Determine the (X, Y) coordinate at the center of the cell enclosing the given text.  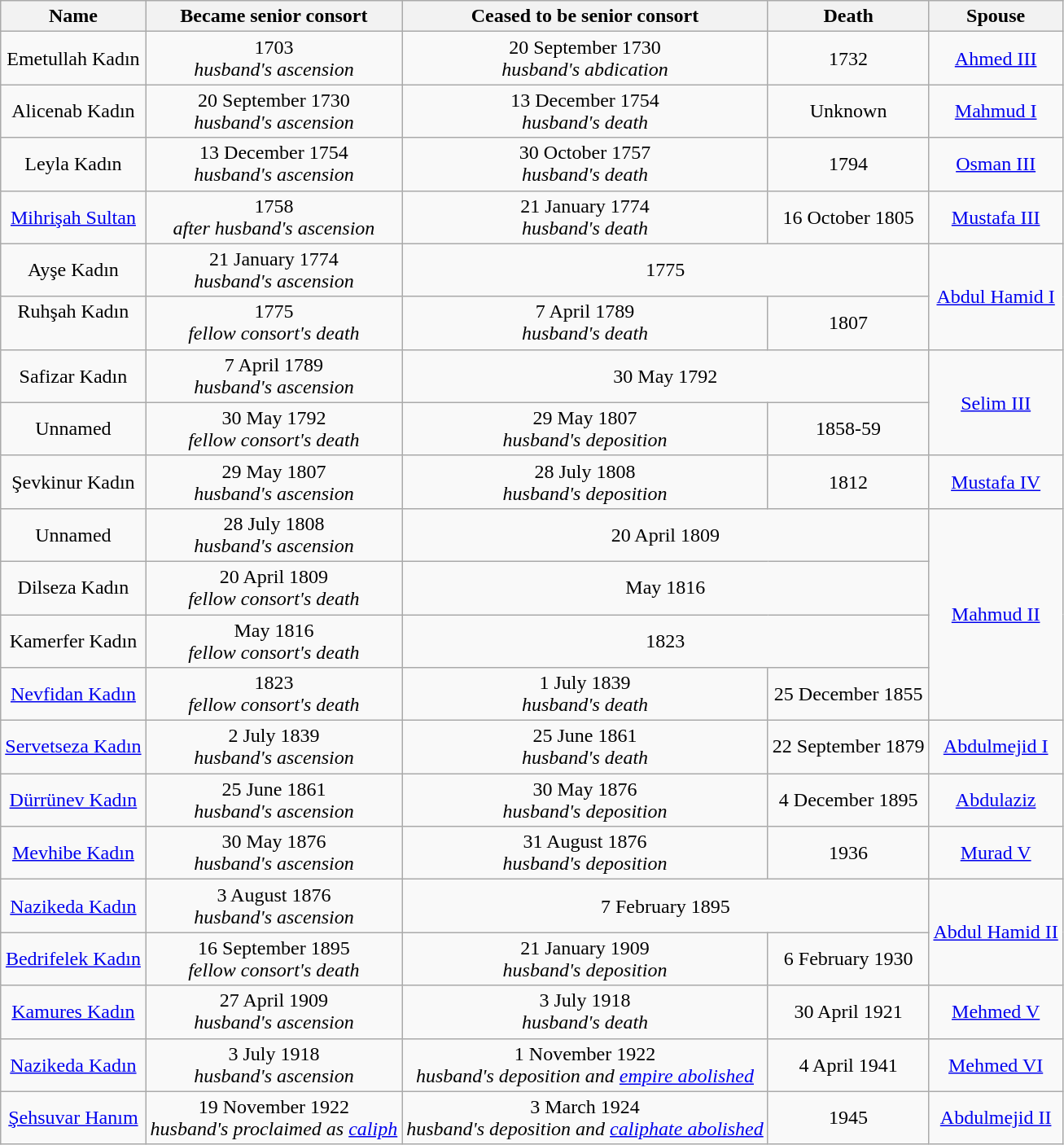
Mustafa III (996, 217)
Mehmed VI (996, 1065)
21 January 1774husband's death (585, 217)
21 January 1909husband's deposition (585, 959)
30 May 1792 (666, 376)
1858-59 (848, 428)
Selim III (996, 402)
4 December 1895 (848, 800)
1775fellow consort's death (274, 322)
Became senior consort (274, 16)
3 July 1918husband's ascension (274, 1065)
3 March 1924husband's deposition and caliphate abolished (585, 1117)
1758after husband's ascension (274, 217)
1823 (666, 640)
20 April 1809 (666, 534)
Death (848, 16)
Ayşe Kadın (73, 270)
20 April 1809fellow consort's death (274, 588)
13 December 1754husband's death (585, 111)
30 April 1921 (848, 1011)
May 1816fellow consort's death (274, 640)
Abdul Hamid I (996, 296)
Abdulmejid II (996, 1117)
1823fellow consort's death (274, 694)
1936 (848, 853)
19 November 1922husband's proclaimed as caliph (274, 1117)
1 July 1839husband's death (585, 694)
Dilseza Kadın (73, 588)
16 October 1805 (848, 217)
22 September 1879 (848, 748)
31 August 1876husband's deposition (585, 853)
Kamerfer Kadın (73, 640)
21 January 1774husband's ascension (274, 270)
4 April 1941 (848, 1065)
Mihrişah Sultan (73, 217)
1775 (666, 270)
Mevhibe Kadın (73, 853)
Abdul Hamid II (996, 932)
13 December 1754husband's ascension (274, 165)
25 December 1855 (848, 694)
Servetseza Kadın (73, 748)
28 July 1808husband's ascension (274, 534)
7 April 1789husband's death (585, 322)
Şevkinur Kadın (73, 482)
1812 (848, 482)
Abdulmejid I (996, 748)
Spouse (996, 16)
Emetullah Kadın (73, 59)
Ceased to be senior consort (585, 16)
Osman III (996, 165)
30 May 1792fellow consort's death (274, 428)
Murad V (996, 853)
Mahmud I (996, 111)
Nevfidan Kadın (73, 694)
Ruhşah Kadın (73, 322)
Şehsuvar Hanım (73, 1117)
Name (73, 16)
1794 (848, 165)
30 May 1876husband's deposition (585, 800)
6 February 1930 (848, 959)
29 May 1807husband's deposition (585, 428)
7 April 1789husband's ascension (274, 376)
Alicenab Kadın (73, 111)
25 June 1861husband's death (585, 748)
Mustafa IV (996, 482)
Safizar Kadın (73, 376)
Leyla Kadın (73, 165)
30 May 1876husband's ascension (274, 853)
28 July 1808husband's deposition (585, 482)
1 November 1922husband's deposition and empire abolished (585, 1065)
1945 (848, 1117)
25 June 1861husband's ascension (274, 800)
20 September 1730husband's abdication (585, 59)
Kamures Kadın (73, 1011)
30 October 1757husband's death (585, 165)
Bedrifelek Kadın (73, 959)
Abdulaziz (996, 800)
7 February 1895 (666, 906)
20 September 1730husband's ascension (274, 111)
Dürrünev Kadın (73, 800)
1703husband's ascension (274, 59)
Mahmud II (996, 614)
3 July 1918husband's death (585, 1011)
May 1816 (666, 588)
27 April 1909husband's ascension (274, 1011)
1732 (848, 59)
16 September 1895fellow consort's death (274, 959)
3 August 1876husband's ascension (274, 906)
1807 (848, 322)
29 May 1807husband's ascension (274, 482)
2 July 1839husband's ascension (274, 748)
Unknown (848, 111)
Ahmed III (996, 59)
Mehmed V (996, 1011)
